Capture the cell that displays the provided text and extract its [X, Y] central coordinate. 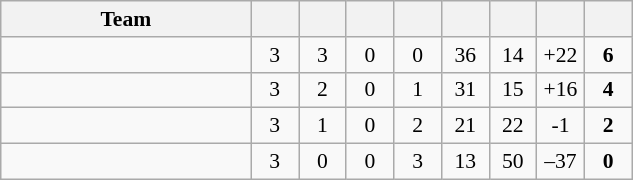
+16 [561, 90]
14 [513, 55]
4 [608, 90]
-1 [561, 126]
31 [465, 90]
13 [465, 162]
50 [513, 162]
22 [513, 126]
21 [465, 126]
15 [513, 90]
+22 [561, 55]
6 [608, 55]
–37 [561, 162]
36 [465, 55]
Team [126, 19]
